Detect which cell encompasses the target text, then output its [X, Y] center coordinate. 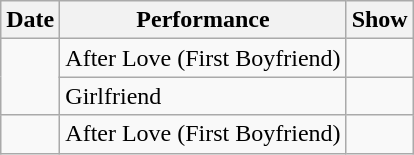
Date [30, 20]
Performance [203, 20]
Show [380, 20]
Girlfriend [203, 96]
